Determine the (X, Y) coordinate at the center of the cell enclosing the given text.  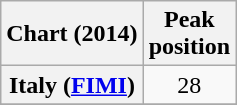
Peakposition (189, 34)
28 (189, 85)
Chart (2014) (72, 34)
Italy (FIMI) (72, 85)
